Output the [x, y] coordinate of the center of the cell containing the given text.  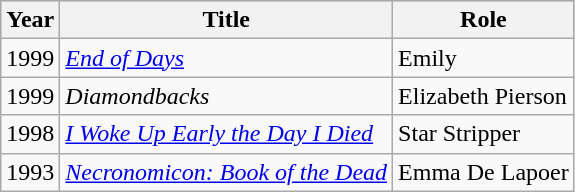
I Woke Up Early the Day I Died [226, 134]
Diamondbacks [226, 96]
Emily [484, 58]
Title [226, 20]
Year [30, 20]
Necronomicon: Book of the Dead [226, 172]
Star Stripper [484, 134]
Role [484, 20]
Elizabeth Pierson [484, 96]
Emma De Lapoer [484, 172]
End of Days [226, 58]
1998 [30, 134]
1993 [30, 172]
